From the cell containing the given text, extract its center point as [x, y] coordinate. 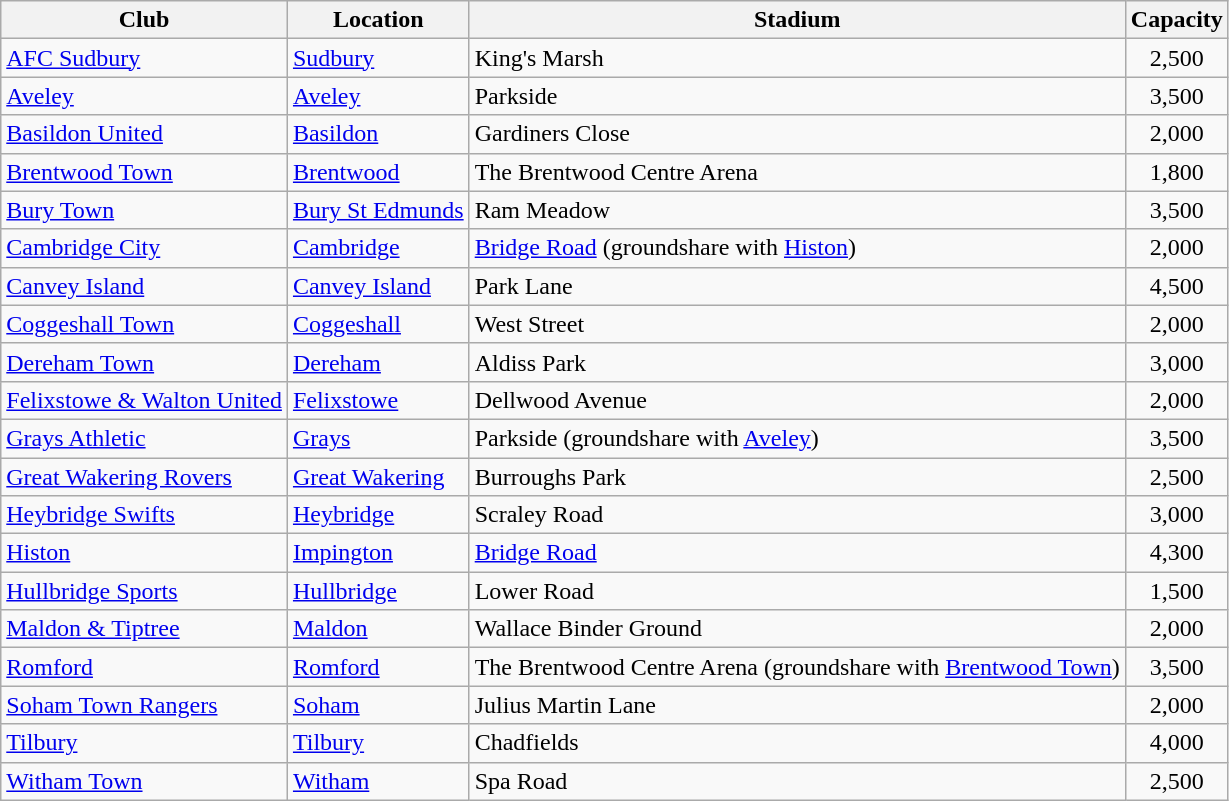
Julius Martin Lane [797, 705]
Brentwood [378, 172]
4,500 [1176, 286]
Parkside [797, 96]
Basildon United [144, 134]
4,000 [1176, 743]
Brentwood Town [144, 172]
Bridge Road (groundshare with Histon) [797, 248]
1,500 [1176, 591]
Park Lane [797, 286]
Heybridge [378, 515]
Heybridge Swifts [144, 515]
Witham Town [144, 781]
Coggeshall [378, 324]
Scraley Road [797, 515]
Hullbridge [378, 591]
West Street [797, 324]
4,300 [1176, 553]
AFC Sudbury [144, 58]
Spa Road [797, 781]
Aldiss Park [797, 362]
Cambridge [378, 248]
Maldon & Tiptree [144, 629]
The Brentwood Centre Arena [797, 172]
Cambridge City [144, 248]
Bury St Edmunds [378, 210]
Grays [378, 438]
Stadium [797, 20]
Ram Meadow [797, 210]
Great Wakering Rovers [144, 477]
Grays Athletic [144, 438]
Club [144, 20]
Lower Road [797, 591]
Great Wakering [378, 477]
Capacity [1176, 20]
Bury Town [144, 210]
Histon [144, 553]
Coggeshall Town [144, 324]
Bridge Road [797, 553]
Maldon [378, 629]
Burroughs Park [797, 477]
1,800 [1176, 172]
Dereham Town [144, 362]
Dereham [378, 362]
Basildon [378, 134]
Gardiners Close [797, 134]
Wallace Binder Ground [797, 629]
Felixstowe & Walton United [144, 400]
Parkside (groundshare with Aveley) [797, 438]
Felixstowe [378, 400]
Soham [378, 705]
Witham [378, 781]
Location [378, 20]
Dellwood Avenue [797, 400]
Impington [378, 553]
Sudbury [378, 58]
The Brentwood Centre Arena (groundshare with Brentwood Town) [797, 667]
Chadfields [797, 743]
King's Marsh [797, 58]
Soham Town Rangers [144, 705]
Hullbridge Sports [144, 591]
